For the text-containing cell, return its midpoint in [X, Y] coordinate format. 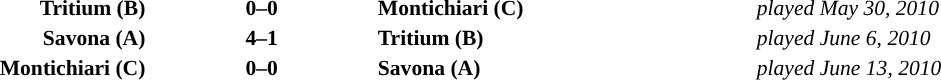
4–1 [261, 38]
Tritium (B) [564, 38]
